Identify which cell holds the provided text, then report its [X, Y] central coordinate. 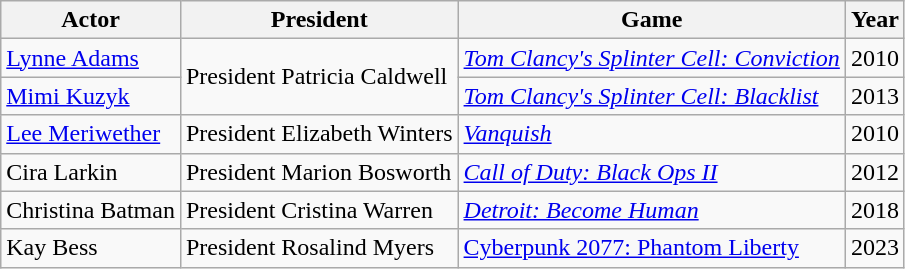
Christina Batman [91, 210]
Tom Clancy's Splinter Cell: Blacklist [652, 96]
Lynne Adams [91, 58]
Mimi Kuzyk [91, 96]
Game [652, 20]
Cyberpunk 2077: Phantom Liberty [652, 248]
President Cristina Warren [319, 210]
Detroit: Become Human [652, 210]
Actor [91, 20]
President Rosalind Myers [319, 248]
Tom Clancy's Splinter Cell: Conviction [652, 58]
2012 [874, 172]
2023 [874, 248]
Call of Duty: Black Ops II [652, 172]
Kay Bess [91, 248]
2018 [874, 210]
President [319, 20]
President Elizabeth Winters [319, 134]
Vanquish [652, 134]
Lee Meriwether [91, 134]
President Patricia Caldwell [319, 77]
Year [874, 20]
President Marion Bosworth [319, 172]
2013 [874, 96]
Cira Larkin [91, 172]
